Search for the cell housing the specified text and yield its (X, Y) center coordinate. 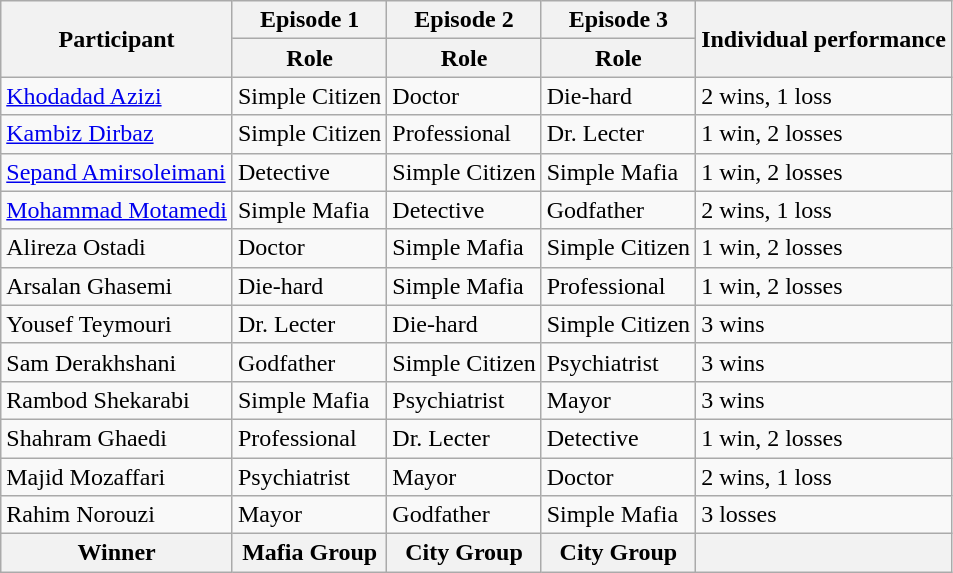
3 losses (824, 515)
Majid Mozaffari (117, 477)
Mafia Group (309, 553)
Rambod Shekarabi (117, 400)
Shahram Ghaedi (117, 438)
Alireza Ostadi (117, 248)
Khodadad Azizi (117, 96)
Arsalan Ghasemi (117, 286)
Episode 1 (309, 20)
Individual performance (824, 39)
Yousef Teymouri (117, 324)
Sam Derakhshani (117, 362)
Participant (117, 39)
Winner (117, 553)
Episode 2 (464, 20)
Sepand Amirsoleimani (117, 172)
Mohammad Motamedi (117, 210)
Kambiz Dirbaz (117, 134)
Rahim Norouzi (117, 515)
Episode 3 (618, 20)
